Detect which cell encompasses the target text, then output its (X, Y) center coordinate. 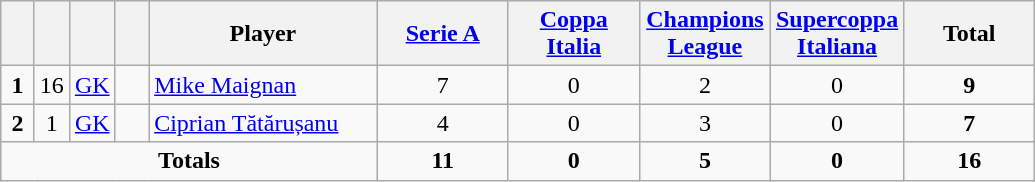
Player (264, 34)
Supercoppa Italiana (836, 34)
Total (970, 34)
Coppa Italia (574, 34)
Mike Maignan (264, 85)
4 (442, 123)
5 (704, 161)
Champions League (704, 34)
Ciprian Tătărușanu (264, 123)
11 (442, 161)
3 (704, 123)
Totals (189, 161)
9 (970, 85)
Serie A (442, 34)
